Capture the cell that displays the provided text and extract its (x, y) central coordinate. 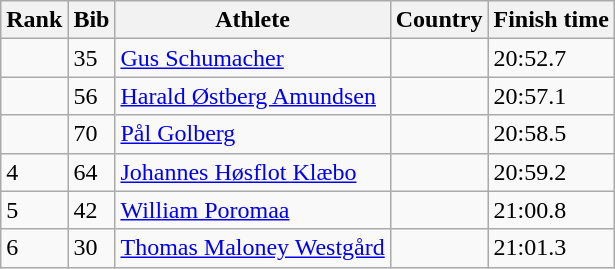
Thomas Maloney Westgård (252, 248)
70 (92, 134)
4 (34, 172)
William Poromaa (252, 210)
20:52.7 (551, 58)
64 (92, 172)
Gus Schumacher (252, 58)
42 (92, 210)
56 (92, 96)
20:59.2 (551, 172)
35 (92, 58)
20:57.1 (551, 96)
21:01.3 (551, 248)
21:00.8 (551, 210)
Johannes Høsflot Klæbo (252, 172)
5 (34, 210)
20:58.5 (551, 134)
Athlete (252, 20)
Harald Østberg Amundsen (252, 96)
Bib (92, 20)
Pål Golberg (252, 134)
30 (92, 248)
Country (439, 20)
6 (34, 248)
Finish time (551, 20)
Rank (34, 20)
